Return the (X, Y) coordinate for the center point of the cell that contains the specified text.  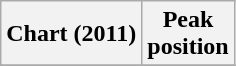
Peakposition (188, 34)
Chart (2011) (72, 34)
